Pinpoint the cell where the given text exists, returning its (x, y) midpoint coordinate. 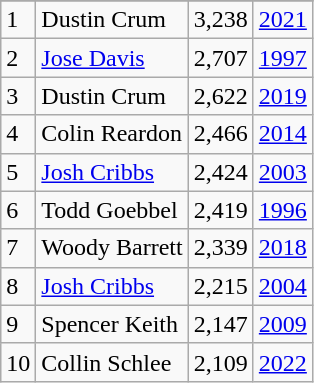
Collin Schlee (112, 362)
7 (18, 248)
3 (18, 96)
2018 (282, 248)
1 (18, 20)
1996 (282, 210)
2009 (282, 324)
10 (18, 362)
Spencer Keith (112, 324)
2014 (282, 134)
2,707 (220, 58)
2,466 (220, 134)
2,147 (220, 324)
2021 (282, 20)
2,339 (220, 248)
1997 (282, 58)
2,419 (220, 210)
2004 (282, 286)
2,215 (220, 286)
6 (18, 210)
5 (18, 172)
2,622 (220, 96)
8 (18, 286)
3,238 (220, 20)
2022 (282, 362)
Todd Goebbel (112, 210)
Jose Davis (112, 58)
2 (18, 58)
2,424 (220, 172)
Colin Reardon (112, 134)
2003 (282, 172)
2,109 (220, 362)
9 (18, 324)
2019 (282, 96)
4 (18, 134)
Woody Barrett (112, 248)
